Scan for the cell matching the given text and deliver its [X, Y] coordinate at center. 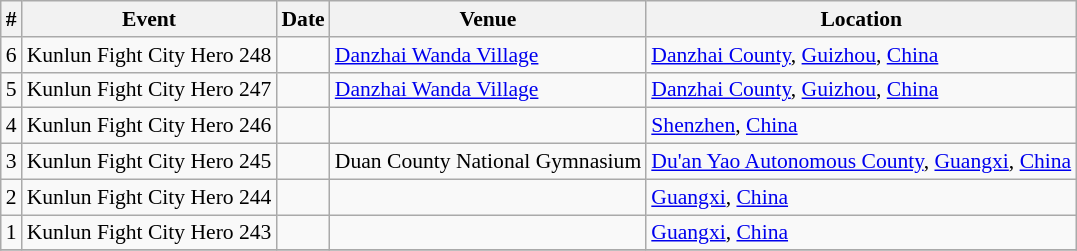
Kunlun Fight City Hero 246 [150, 126]
4 [12, 126]
Kunlun Fight City Hero 247 [150, 90]
2 [12, 197]
Venue [488, 19]
Kunlun Fight City Hero 244 [150, 197]
Kunlun Fight City Hero 248 [150, 55]
Event [150, 19]
# [12, 19]
Date [302, 19]
5 [12, 90]
Shenzhen, China [861, 126]
Du'an Yao Autonomous County, Guangxi, China [861, 162]
Kunlun Fight City Hero 245 [150, 162]
Location [861, 19]
Kunlun Fight City Hero 243 [150, 233]
1 [12, 233]
Duan County National Gymnasium [488, 162]
3 [12, 162]
6 [12, 55]
